Pinpoint the cell where the given text exists, returning its [x, y] midpoint coordinate. 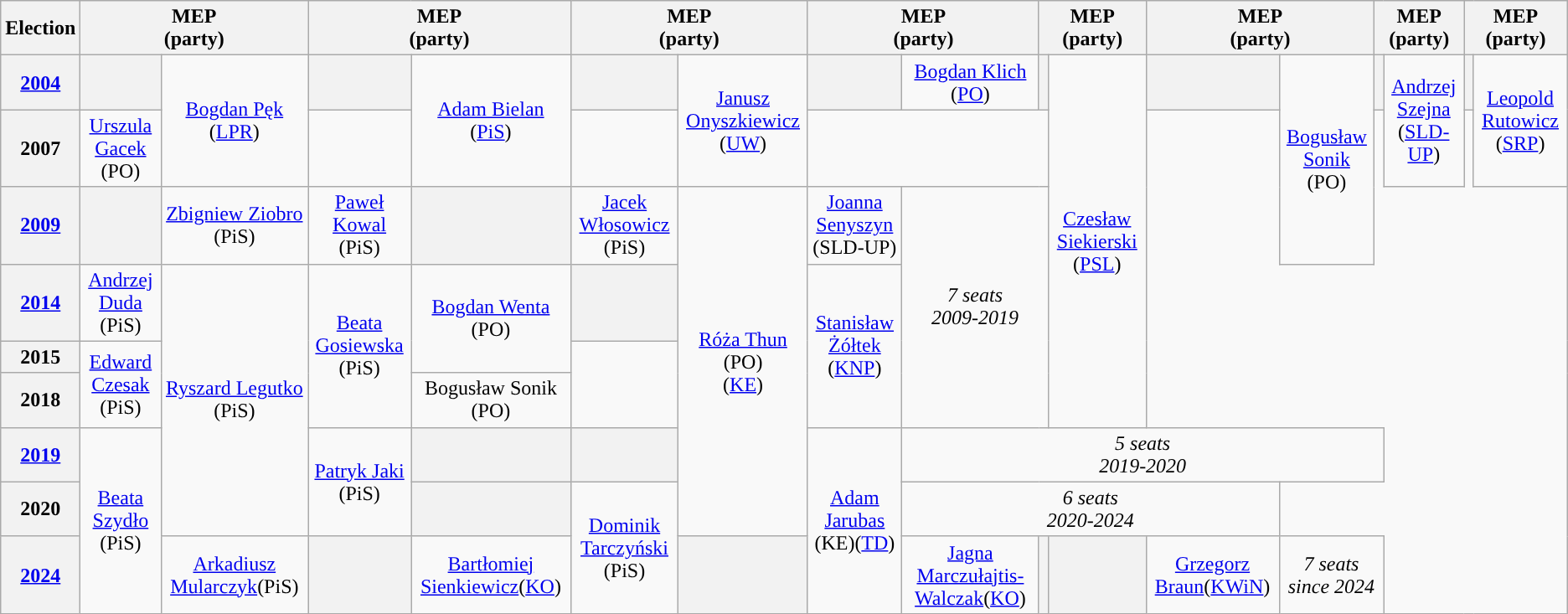
5 seats2019-2020 [1142, 454]
2018 [40, 400]
Urszula Gacek(PO) [121, 148]
Election [40, 28]
2007 [40, 148]
2015 [40, 357]
Jacek Włosowicz(PiS) [624, 225]
Ryszard Legutko(PiS) [235, 400]
2024 [40, 575]
Zbigniew Ziobro(PiS) [235, 225]
Stanisław Żółtek(KNP) [854, 345]
Joanna Senyszyn(SLD-UP) [854, 225]
Bogdan Wenta(PO) [491, 318]
2004 [40, 82]
Arkadiusz Mularczyk(PiS) [235, 575]
Bogdan Pęk(LPR) [235, 121]
Adam Bielan(PiS) [491, 121]
Grzegorz Braun(KWiN) [1213, 575]
Róża Thun(PO)(KE) [744, 362]
2009 [40, 225]
Bartłomiej Sienkiewicz(KO) [491, 575]
Bogdan Klich(PO) [970, 82]
Edward Czesak(PiS) [121, 384]
Czesław Siekierski(PSL) [1097, 241]
2014 [40, 302]
Beata Gosiewska(PiS) [360, 345]
Adam Jarubas(KE)(TD) [854, 520]
Beata Szydło(PiS) [121, 520]
Dominik Tarczyński(PiS) [624, 548]
Andrzej Szejna(SLD-UP) [1424, 121]
Leopold Rutowicz(SRP) [1520, 121]
7 seats2009-2019 [975, 307]
Paweł Kowal(PiS) [360, 225]
Janusz Onyszkiewicz(UW) [744, 121]
Andrzej Duda(PiS) [121, 302]
7 seatssince 2024 [1332, 575]
6 seats2020-2024 [1091, 509]
Jagna Marczułajtis-Walczak(KO) [970, 575]
2020 [40, 509]
Patryk Jaki(PiS) [360, 482]
2019 [40, 454]
